Return the [X, Y] coordinate for the center point of the cell that contains the specified text.  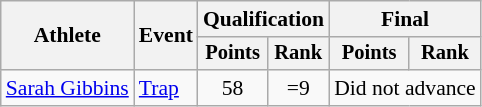
Sarah Gibbins [68, 88]
58 [232, 88]
Final [405, 19]
Qualification [264, 19]
Trap [166, 88]
Event [166, 36]
=9 [298, 88]
Did not advance [405, 88]
Athlete [68, 36]
